Find where the given text appears and provide that cell's center as [x, y] coordinate. 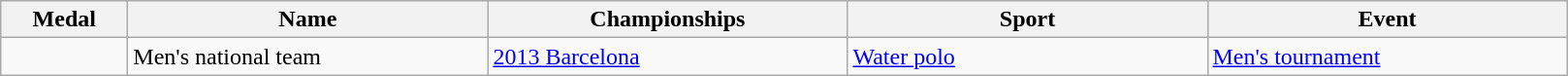
Men's national team [308, 57]
Medal [64, 19]
Event [1387, 19]
Championships [667, 19]
2013 Barcelona [667, 57]
Water polo [1028, 57]
Sport [1028, 19]
Name [308, 19]
Men's tournament [1387, 57]
